Search for the cell housing the specified text and yield its [X, Y] center coordinate. 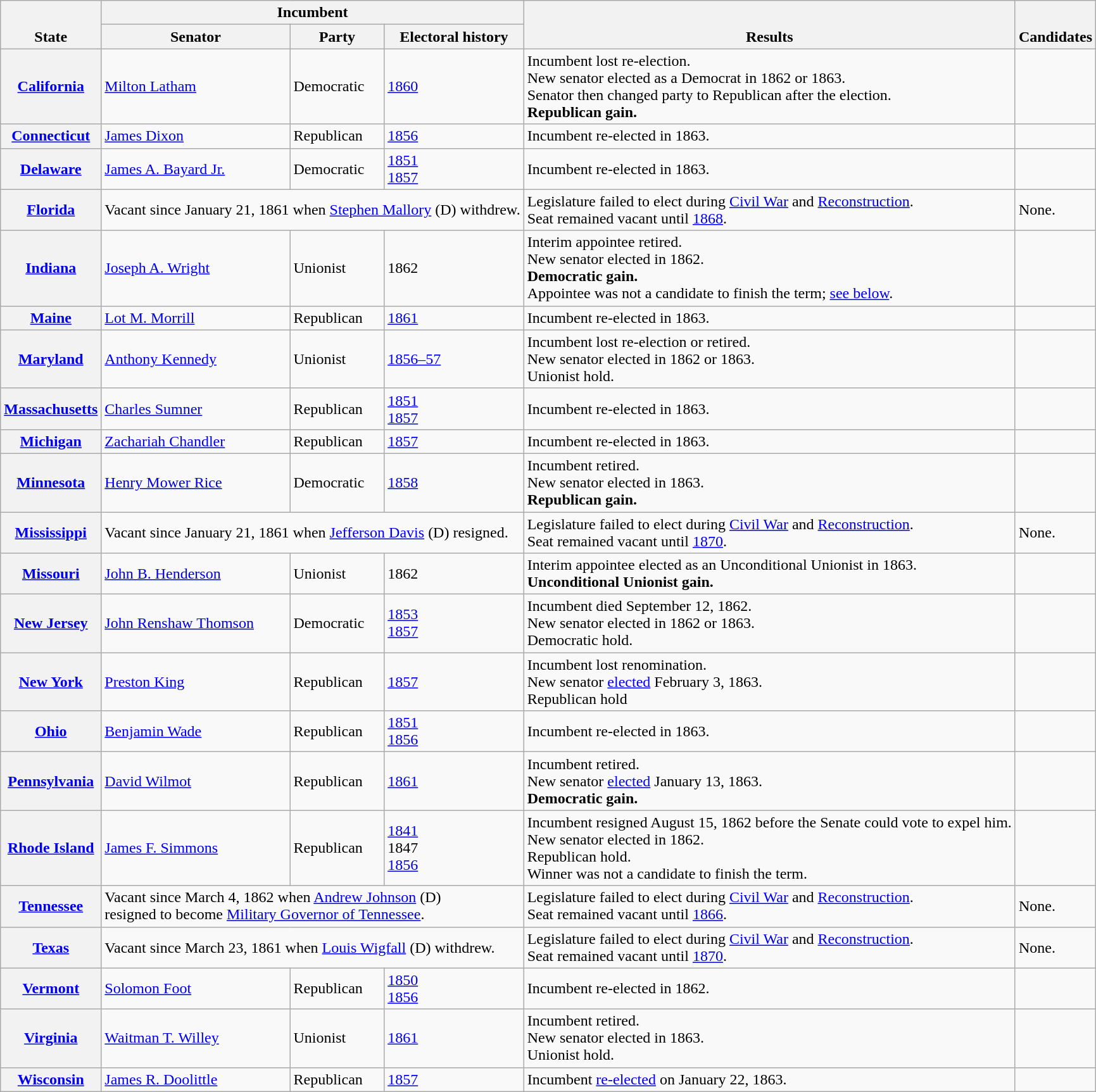
Interim appointee elected as an Unconditional Unionist in 1863.Unconditional Unionist gain. [769, 574]
Legislature failed to elect during Civil War and Reconstruction.Seat remained vacant until 1866. [769, 907]
Incumbent lost renomination.New senator elected February 3, 1863.Republican hold [769, 682]
18511857 [454, 168]
David Wilmot [196, 781]
Vermont [51, 989]
Incumbent retired.New senator elected in 1863.Unionist hold. [769, 1038]
Benjamin Wade [196, 732]
Waitman T. Willey [196, 1038]
John B. Henderson [196, 574]
James A. Bayard Jr. [196, 168]
New Jersey [51, 624]
Senator [196, 37]
Solomon Foot [196, 989]
Incumbent lost re-election or retired.New senator elected in 1862 or 1863.Unionist hold. [769, 359]
Electoral history [454, 37]
Massachusetts [51, 409]
Michigan [51, 441]
Incumbent re-elected on January 22, 1863. [769, 1079]
Incumbent retired.New senator elected January 13, 1863.Democratic gain. [769, 781]
Joseph A. Wright [196, 268]
Milton Latham [196, 86]
James F. Simmons [196, 848]
Texas [51, 947]
Pennsylvania [51, 781]
California [51, 86]
Vacant since January 21, 1861 when Stephen Mallory (D) withdrew. [313, 210]
James Dixon [196, 136]
Rhode Island [51, 848]
Florida [51, 210]
1856 [454, 136]
Virginia [51, 1038]
Vacant since March 23, 1861 when Louis Wigfall (D) withdrew. [313, 947]
1856–57 [454, 359]
John Renshaw Thomson [196, 624]
Candidates [1055, 25]
1860 [454, 86]
Delaware [51, 168]
Charles Sumner [196, 409]
18511856 [454, 732]
Lot M. Morrill [196, 318]
Maine [51, 318]
Wisconsin [51, 1079]
Incumbent re-elected in 1862. [769, 989]
Preston King [196, 682]
Anthony Kennedy [196, 359]
Indiana [51, 268]
Party [337, 37]
Henry Mower Rice [196, 482]
Zachariah Chandler [196, 441]
Interim appointee retired.New senator elected in 1862.Democratic gain.Appointee was not a candidate to finish the term; see below. [769, 268]
18501856 [454, 989]
Maryland [51, 359]
Mississippi [51, 532]
1851 1857 [454, 409]
1853 1857 [454, 624]
Incumbent retired.New senator elected in 1863.Republican gain. [769, 482]
New York [51, 682]
State [51, 25]
Vacant since January 21, 1861 when Jefferson Davis (D) resigned. [313, 532]
James R. Doolittle [196, 1079]
Results [769, 25]
Vacant since March 4, 1862 when Andrew Johnson (D)resigned to become Military Governor of Tennessee. [313, 907]
1858 [454, 482]
Ohio [51, 732]
18411847 1856 [454, 848]
Missouri [51, 574]
Tennessee [51, 907]
Incumbent [313, 13]
Legislature failed to elect during Civil War and Reconstruction.Seat remained vacant until 1868. [769, 210]
Incumbent died September 12, 1862.New senator elected in 1862 or 1863.Democratic hold. [769, 624]
Connecticut [51, 136]
Minnesota [51, 482]
